Find where the given text appears and provide that cell's center as [X, Y] coordinate. 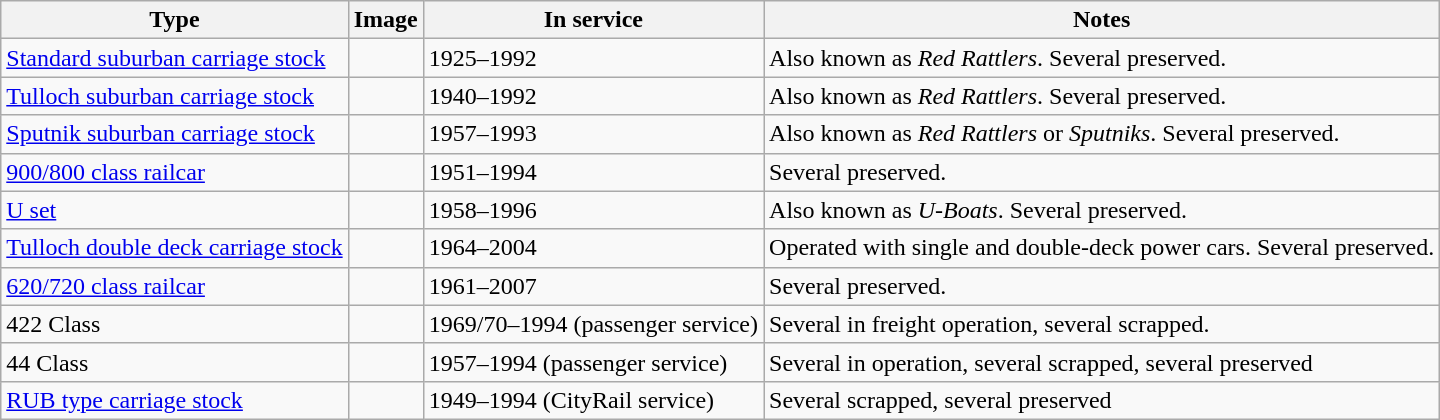
1949–1994 (CityRail service) [593, 400]
U set [174, 210]
1925–1992 [593, 58]
422 Class [174, 324]
Several in operation, several scrapped, several preserved [1102, 362]
Also known as U-Boats. Several preserved. [1102, 210]
Standard suburban carriage stock [174, 58]
Several scrapped, several preserved [1102, 400]
1969/70–1994 (passenger service) [593, 324]
Type [174, 20]
Image [386, 20]
620/720 class railcar [174, 286]
In service [593, 20]
Also known as Red Rattlers or Sputniks. Several preserved. [1102, 134]
Tulloch double deck carriage stock [174, 248]
1964–2004 [593, 248]
1958–1996 [593, 210]
Notes [1102, 20]
1961–2007 [593, 286]
Sputnik suburban carriage stock [174, 134]
RUB type carriage stock [174, 400]
1957–1994 (passenger service) [593, 362]
1940–1992 [593, 96]
900/800 class railcar [174, 172]
1951–1994 [593, 172]
Operated with single and double-deck power cars. Several preserved. [1102, 248]
44 Class [174, 362]
1957–1993 [593, 134]
Tulloch suburban carriage stock [174, 96]
Several in freight operation, several scrapped. [1102, 324]
